Return [X, Y] of the center of cell containing provided text 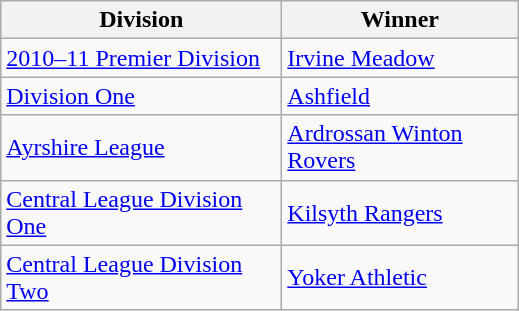
Ardrossan Winton Rovers [400, 148]
Kilsyth Rangers [400, 212]
Division One [142, 96]
2010–11 Premier Division [142, 58]
Yoker Athletic [400, 278]
Ashfield [400, 96]
Central League Division Two [142, 278]
Winner [400, 20]
Central League Division One [142, 212]
Ayrshire League [142, 148]
Irvine Meadow [400, 58]
Division [142, 20]
